Scan for the cell matching the given text and deliver its (X, Y) coordinate at center. 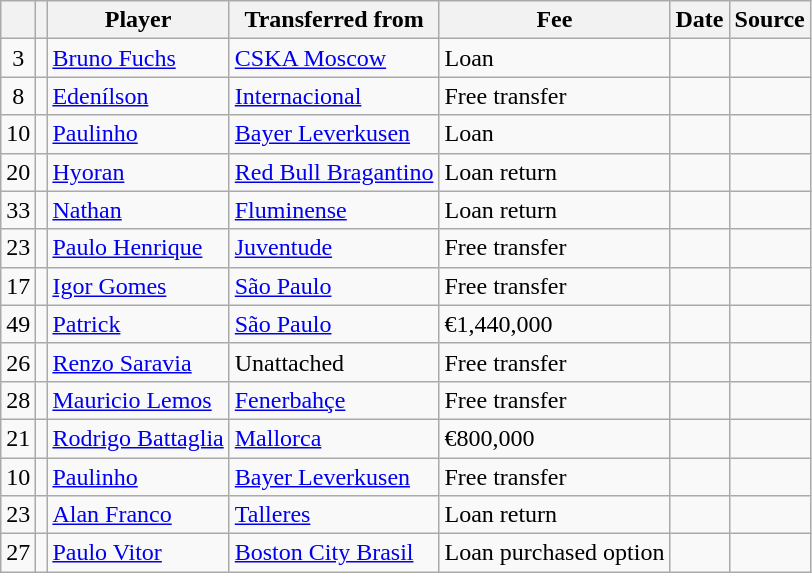
33 (18, 210)
CSKA Moscow (334, 58)
8 (18, 96)
Mallorca (334, 438)
Loan purchased option (554, 553)
Unattached (334, 362)
20 (18, 172)
€800,000 (554, 438)
Patrick (138, 324)
Nathan (138, 210)
Alan Franco (138, 515)
26 (18, 362)
Boston City Brasil (334, 553)
Rodrigo Battaglia (138, 438)
Hyoran (138, 172)
Juventude (334, 248)
Red Bull Bragantino (334, 172)
Internacional (334, 96)
27 (18, 553)
Renzo Saravia (138, 362)
Bruno Fuchs (138, 58)
Talleres (334, 515)
€1,440,000 (554, 324)
Date (700, 20)
Source (770, 20)
Paulo Henrique (138, 248)
Fee (554, 20)
Fenerbahçe (334, 400)
Transferred from (334, 20)
49 (18, 324)
Igor Gomes (138, 286)
Paulo Vitor (138, 553)
3 (18, 58)
Edenílson (138, 96)
21 (18, 438)
Player (138, 20)
Fluminense (334, 210)
17 (18, 286)
28 (18, 400)
Mauricio Lemos (138, 400)
